Return [x, y] of the center of cell containing provided text 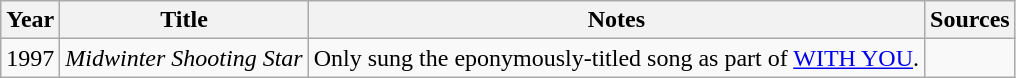
Sources [970, 20]
1997 [30, 58]
Year [30, 20]
Notes [616, 20]
Midwinter Shooting Star [184, 58]
Title [184, 20]
Only sung the eponymously-titled song as part of WITH YOU. [616, 58]
